Capture the cell that displays the provided text and extract its (x, y) central coordinate. 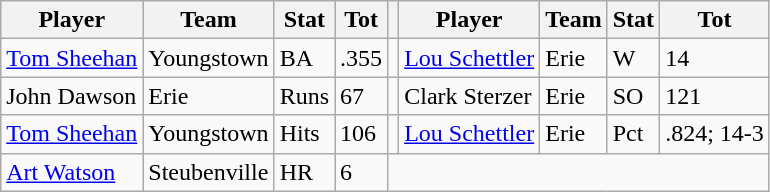
W (633, 58)
Hits (304, 134)
Steubenville (208, 172)
.355 (362, 58)
106 (362, 134)
67 (362, 96)
BA (304, 58)
Pct (633, 134)
Clark Sterzer (470, 96)
HR (304, 172)
Runs (304, 96)
14 (715, 58)
Art Watson (72, 172)
.824; 14-3 (715, 134)
121 (715, 96)
6 (362, 172)
SO (633, 96)
John Dawson (72, 96)
